Provide the (x, y) coordinate of the cell's center where the given text is located.  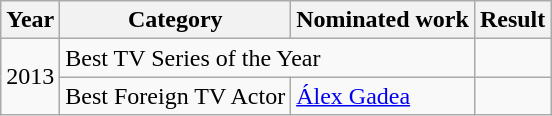
Year (30, 20)
Category (176, 20)
Best TV Series of the Year (268, 58)
Nominated work (383, 20)
2013 (30, 77)
Best Foreign TV Actor (176, 96)
Result (512, 20)
Álex Gadea (383, 96)
